Detect which cell encompasses the target text, then output its [x, y] center coordinate. 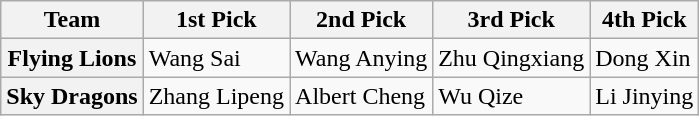
2nd Pick [362, 20]
4th Pick [644, 20]
Wu Qize [512, 96]
Wang Anying [362, 58]
Zhang Lipeng [216, 96]
Zhu Qingxiang [512, 58]
Team [72, 20]
Sky Dragons [72, 96]
3rd Pick [512, 20]
Dong Xin [644, 58]
Flying Lions [72, 58]
Albert Cheng [362, 96]
Li Jinying [644, 96]
1st Pick [216, 20]
Wang Sai [216, 58]
